From the cell containing the given text, extract its center point as (x, y) coordinate. 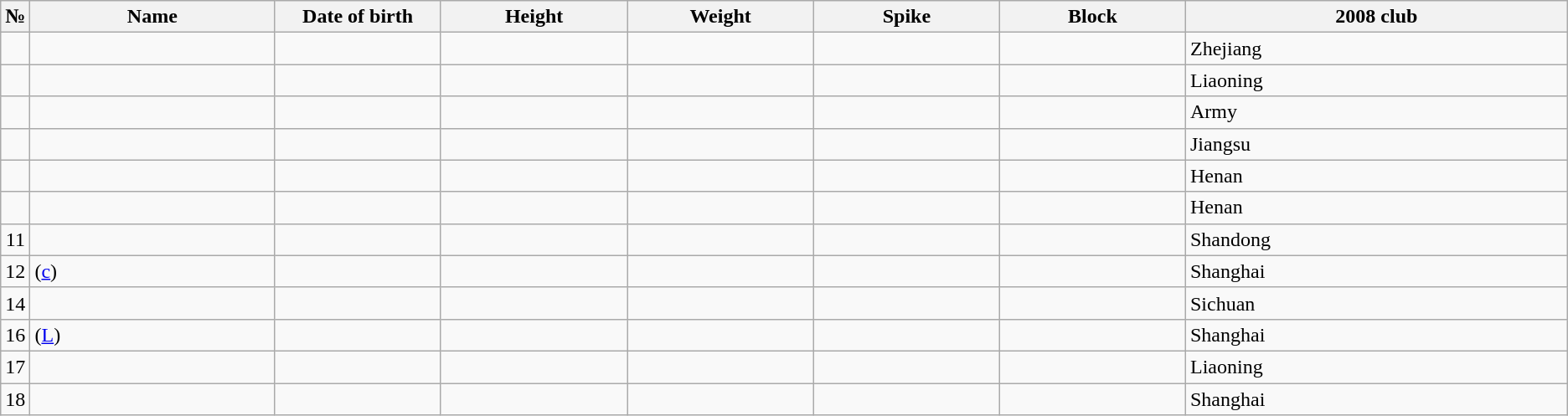
Jiangsu (1376, 144)
17 (15, 367)
Name (152, 17)
Weight (720, 17)
2008 club (1376, 17)
16 (15, 335)
(L) (152, 335)
Shandong (1376, 239)
Spike (906, 17)
12 (15, 271)
(c) (152, 271)
Block (1092, 17)
Sichuan (1376, 303)
Height (534, 17)
Zhejiang (1376, 49)
№ (15, 17)
11 (15, 239)
18 (15, 399)
Army (1376, 112)
14 (15, 303)
Date of birth (358, 17)
